Search for the cell housing the specified text and yield its [X, Y] center coordinate. 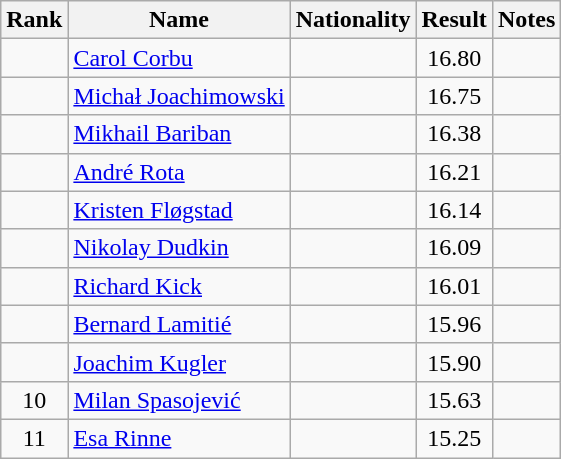
15.96 [454, 324]
15.63 [454, 400]
André Rota [179, 172]
Mikhail Bariban [179, 134]
16.21 [454, 172]
Bernard Lamitié [179, 324]
16.14 [454, 210]
Michał Joachimowski [179, 96]
16.80 [454, 58]
15.90 [454, 362]
Carol Corbu [179, 58]
16.75 [454, 96]
Milan Spasojević [179, 400]
Rank [34, 20]
15.25 [454, 438]
Nationality [353, 20]
Kristen Fløgstad [179, 210]
11 [34, 438]
16.38 [454, 134]
Richard Kick [179, 286]
10 [34, 400]
Notes [526, 20]
Esa Rinne [179, 438]
16.01 [454, 286]
Joachim Kugler [179, 362]
Name [179, 20]
Result [454, 20]
16.09 [454, 248]
Nikolay Dudkin [179, 248]
